Pinpoint the cell where the given text exists, returning its (X, Y) midpoint coordinate. 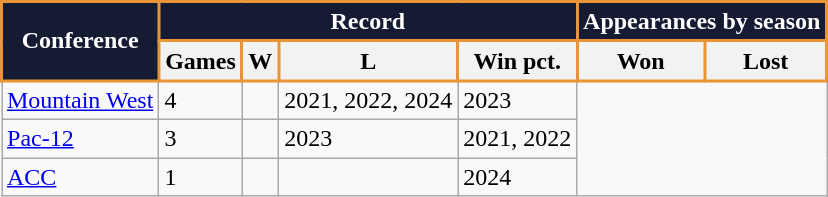
4 (200, 100)
Lost (766, 61)
2024 (518, 177)
Record (368, 22)
L (368, 61)
Games (200, 61)
Won (641, 61)
Mountain West (80, 100)
Pac-12 (80, 138)
Appearances by season (702, 22)
Win pct. (518, 61)
Conference (80, 42)
1 (200, 177)
2021, 2022, 2024 (368, 100)
3 (200, 138)
2021, 2022 (518, 138)
ACC (80, 177)
W (260, 61)
